Find where the given text appears and provide that cell's center as (x, y) coordinate. 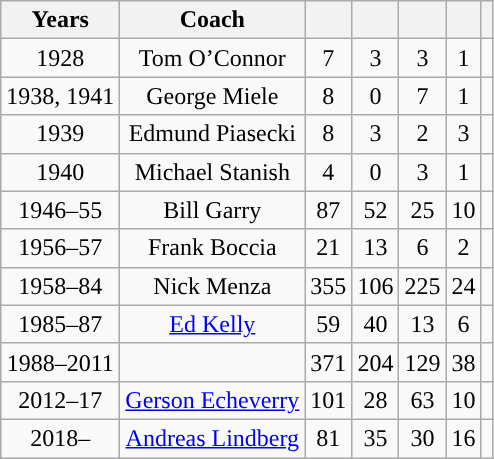
Ed Kelly (212, 324)
101 (328, 400)
Edmund Piasecki (212, 134)
1988–2011 (60, 362)
Frank Boccia (212, 248)
1958–84 (60, 286)
371 (328, 362)
1938, 1941 (60, 96)
52 (376, 210)
21 (328, 248)
106 (376, 286)
George Miele (212, 96)
355 (328, 286)
Coach (212, 20)
87 (328, 210)
1940 (60, 172)
28 (376, 400)
81 (328, 438)
38 (464, 362)
30 (422, 438)
Nick Menza (212, 286)
Gerson Echeverry (212, 400)
59 (328, 324)
Years (60, 20)
Michael Stanish (212, 172)
4 (328, 172)
129 (422, 362)
35 (376, 438)
225 (422, 286)
204 (376, 362)
1985–87 (60, 324)
1956–57 (60, 248)
Bill Garry (212, 210)
24 (464, 286)
Andreas Lindberg (212, 438)
2012–17 (60, 400)
63 (422, 400)
16 (464, 438)
25 (422, 210)
40 (376, 324)
Tom O’Connor (212, 58)
2018– (60, 438)
1946–55 (60, 210)
1939 (60, 134)
1928 (60, 58)
